Capture the cell that displays the provided text and extract its (X, Y) central coordinate. 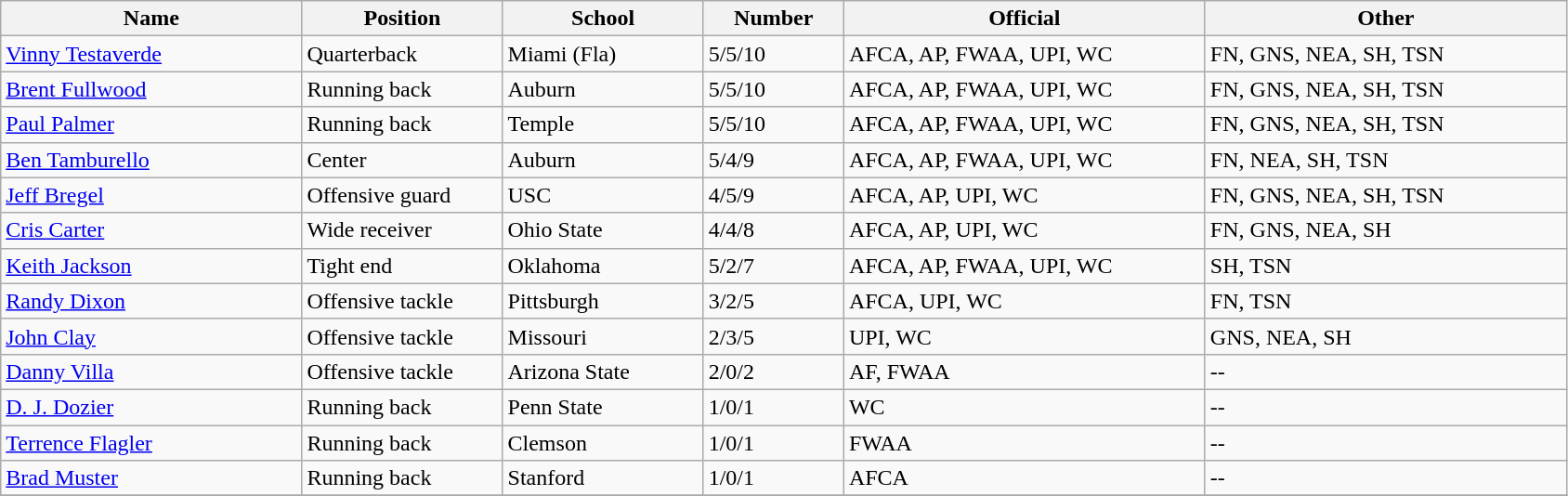
AFCA (1024, 478)
Brad Muster (151, 478)
Ben Tamburello (151, 160)
Other (1386, 19)
Danny Villa (151, 372)
Quarterback (402, 54)
Jeff Bregel (151, 195)
FN, TSN (1386, 301)
4/5/9 (773, 195)
Vinny Testaverde (151, 54)
FWAA (1024, 443)
4/4/8 (773, 230)
Tight end (402, 266)
Ohio State (603, 230)
Penn State (603, 407)
D. J. Dozier (151, 407)
WC (1024, 407)
Wide receiver (402, 230)
Oklahoma (603, 266)
USC (603, 195)
Brent Fullwood (151, 89)
John Clay (151, 336)
UPI, WC (1024, 336)
Miami (Fla) (603, 54)
Official (1024, 19)
2/0/2 (773, 372)
Paul Palmer (151, 124)
Number (773, 19)
Position (402, 19)
Center (402, 160)
School (603, 19)
GNS, NEA, SH (1386, 336)
Stanford (603, 478)
3/2/5 (773, 301)
Missouri (603, 336)
Temple (603, 124)
AF, FWAA (1024, 372)
Keith Jackson (151, 266)
FN, GNS, NEA, SH (1386, 230)
Cris Carter (151, 230)
2/3/5 (773, 336)
Pittsburgh (603, 301)
AFCA, UPI, WC (1024, 301)
5/2/7 (773, 266)
Offensive guard (402, 195)
Arizona State (603, 372)
FN, NEA, SH, TSN (1386, 160)
Clemson (603, 443)
Randy Dixon (151, 301)
Name (151, 19)
SH, TSN (1386, 266)
Terrence Flagler (151, 443)
5/4/9 (773, 160)
